From the cell containing the given text, extract its center point as (x, y) coordinate. 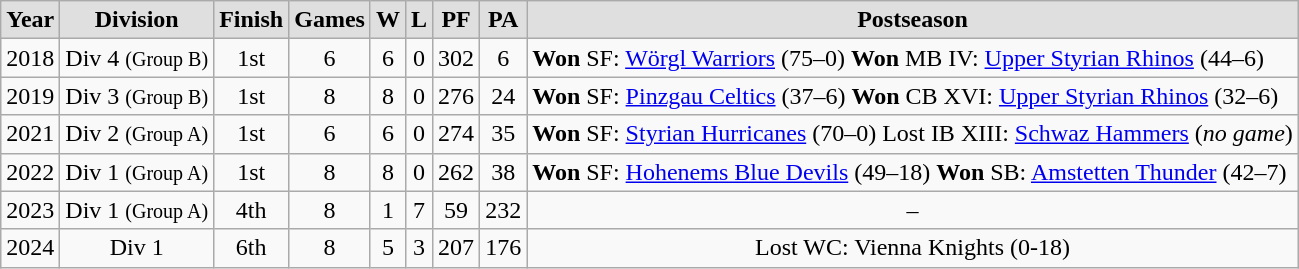
Won SF: Hohenems Blue Devils (49–18) Won SB: Amstetten Thunder (42–7) (913, 172)
276 (456, 96)
Won SF: Pinzgau Celtics (37–6) Won CB XVI: Upper Styrian Rhinos (32–6) (913, 96)
38 (504, 172)
207 (456, 248)
2023 (30, 210)
Won SF: Styrian Hurricanes (70–0) Lost IB XIII: Schwaz Hammers (no game) (913, 134)
Div 2 (Group A) (137, 134)
Games (330, 20)
2021 (30, 134)
232 (504, 210)
262 (456, 172)
Finish (252, 20)
7 (418, 210)
– (913, 210)
2018 (30, 58)
Div 4 (Group B) (137, 58)
302 (456, 58)
L (418, 20)
Postseason (913, 20)
2019 (30, 96)
2022 (30, 172)
176 (504, 248)
59 (456, 210)
PF (456, 20)
35 (504, 134)
1 (388, 210)
4th (252, 210)
2024 (30, 248)
3 (418, 248)
Division (137, 20)
PA (504, 20)
274 (456, 134)
Year (30, 20)
24 (504, 96)
6th (252, 248)
W (388, 20)
Lost WC: Vienna Knights (0-18) (913, 248)
Div 3 (Group B) (137, 96)
Div 1 (137, 248)
5 (388, 248)
Won SF: Wörgl Warriors (75–0) Won MB IV: Upper Styrian Rhinos (44–6) (913, 58)
